Extract the [X, Y] coordinate from the center of the cell holding the provided text.  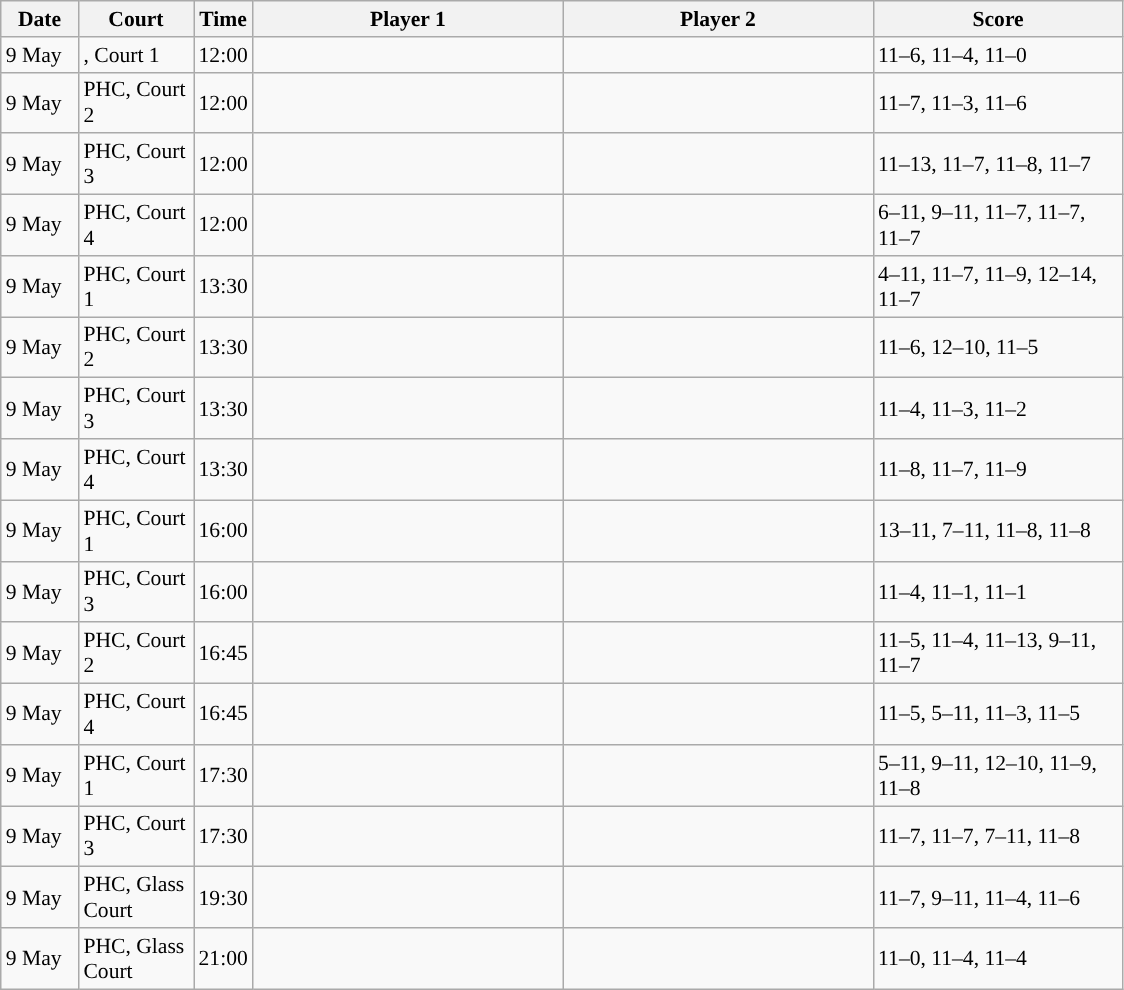
11–7, 11–7, 7–11, 11–8 [998, 836]
6–11, 9–11, 11–7, 11–7, 11–7 [998, 226]
11–5, 5–11, 11–3, 11–5 [998, 714]
5–11, 9–11, 12–10, 11–9, 11–8 [998, 776]
Court [136, 19]
, Court 1 [136, 55]
11–4, 11–3, 11–2 [998, 408]
Score [998, 19]
11–8, 11–7, 11–9 [998, 470]
11–0, 11–4, 11–4 [998, 958]
21:00 [224, 958]
11–7, 9–11, 11–4, 11–6 [998, 898]
Date [40, 19]
Time [224, 19]
Player 1 [408, 19]
11–5, 11–4, 11–13, 9–11, 11–7 [998, 654]
Player 2 [718, 19]
11–7, 11–3, 11–6 [998, 102]
19:30 [224, 898]
4–11, 11–7, 11–9, 12–14, 11–7 [998, 286]
11–6, 11–4, 11–0 [998, 55]
13–11, 7–11, 11–8, 11–8 [998, 530]
11–13, 11–7, 11–8, 11–7 [998, 164]
11–4, 11–1, 11–1 [998, 592]
11–6, 12–10, 11–5 [998, 348]
